For the text-containing cell, return its midpoint in [X, Y] coordinate format. 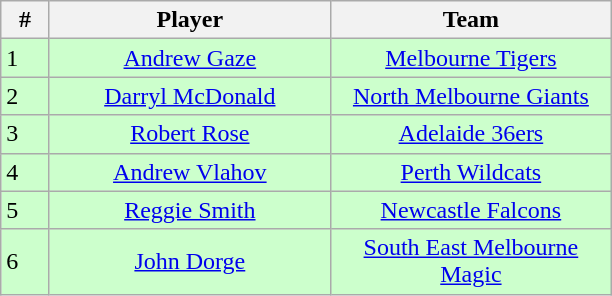
1 [26, 58]
# [26, 20]
2 [26, 96]
Perth Wildcats [470, 172]
Andrew Vlahov [190, 172]
Reggie Smith [190, 210]
Team [470, 20]
Darryl McDonald [190, 96]
Player [190, 20]
North Melbourne Giants [470, 96]
4 [26, 172]
Adelaide 36ers [470, 134]
5 [26, 210]
3 [26, 134]
Robert Rose [190, 134]
6 [26, 262]
John Dorge [190, 262]
Melbourne Tigers [470, 58]
Newcastle Falcons [470, 210]
Andrew Gaze [190, 58]
South East Melbourne Magic [470, 262]
